From the cell containing the given text, extract its center point as [x, y] coordinate. 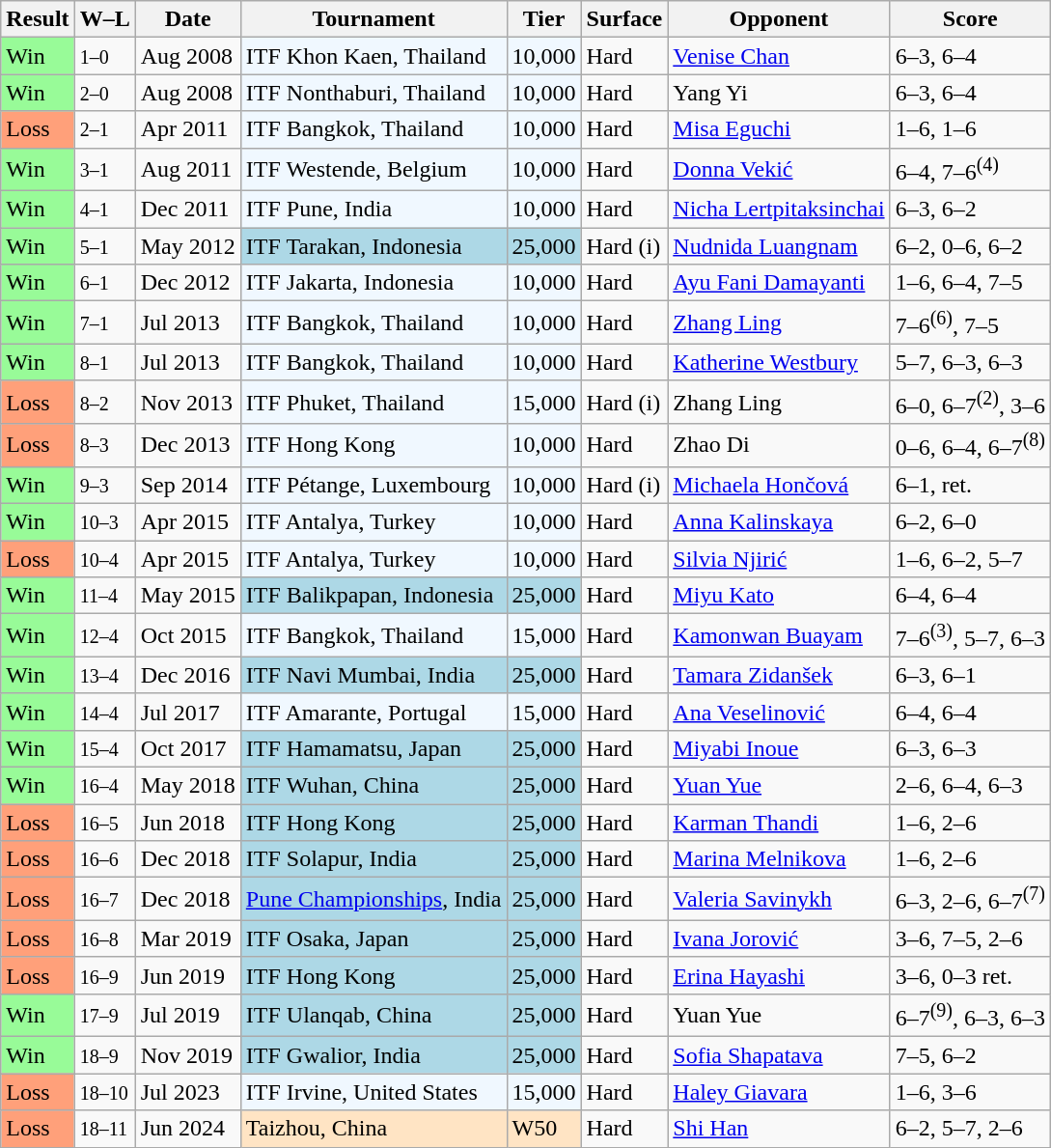
ITF Tarakan, Indonesia [373, 246]
Mar 2019 [187, 938]
Score [970, 19]
6–2, 5–7, 2–6 [970, 1129]
Taizhou, China [373, 1129]
7–6(6), 7–5 [970, 322]
10–3 [104, 522]
ITF Pune, India [373, 210]
Surface [624, 19]
16–6 [104, 859]
1–0 [104, 56]
Yang Yi [779, 93]
May 2015 [187, 596]
16–7 [104, 900]
Nudnida Luangnam [779, 246]
Tamara Zidanšek [779, 675]
Kamonwan Buayam [779, 635]
ITF Westende, Belgium [373, 170]
Ayu Fani Damayanti [779, 283]
9–3 [104, 485]
Oct 2015 [187, 635]
Miyu Kato [779, 596]
4–1 [104, 210]
6–3, 6–3 [970, 748]
6–7(9), 6–3, 6–3 [970, 1016]
ITF Gwalior, India [373, 1055]
7–1 [104, 322]
8–2 [104, 402]
8–3 [104, 446]
ITF Hamamatsu, Japan [373, 748]
Dec 2016 [187, 675]
Donna Vekić [779, 170]
Tournament [373, 19]
Misa Eguchi [779, 129]
Dec 2013 [187, 446]
ITF Jakarta, Indonesia [373, 283]
12–4 [104, 635]
6–3, 6–1 [970, 675]
Jul 2023 [187, 1092]
18–10 [104, 1092]
Katherine Westbury [779, 362]
Result [38, 19]
May 2018 [187, 785]
5–1 [104, 246]
May 2012 [187, 246]
Jul 2017 [187, 712]
6–1, ret. [970, 485]
ITF Ulanqab, China [373, 1016]
1–6, 3–6 [970, 1092]
Date [187, 19]
ITF Nonthaburi, Thailand [373, 93]
Pune Championships, India [373, 900]
6–3, 2–6, 6–7(7) [970, 900]
Michaela Hončová [779, 485]
ITF Pétange, Luxembourg [373, 485]
2–0 [104, 93]
7–5, 6–2 [970, 1055]
Oct 2017 [187, 748]
Dec 2012 [187, 283]
Erina Hayashi [779, 975]
10–4 [104, 559]
1–6, 6–4, 7–5 [970, 283]
Nicha Lertpitaksinchai [779, 210]
Jun 2019 [187, 975]
1–6, 1–6 [970, 129]
Jul 2019 [187, 1016]
13–4 [104, 675]
ITF Osaka, Japan [373, 938]
ITF Amarante, Portugal [373, 712]
16–8 [104, 938]
Apr 2011 [187, 129]
6–4, 7–6(4) [970, 170]
Aug 2011 [187, 170]
ITF Solapur, India [373, 859]
6–1 [104, 283]
7–6(3), 5–7, 6–3 [970, 635]
Jun 2024 [187, 1129]
0–6, 6–4, 6–7(8) [970, 446]
6–3, 6–2 [970, 210]
Jun 2018 [187, 823]
ITF Khon Kaen, Thailand [373, 56]
Ivana Jorović [779, 938]
Nov 2013 [187, 402]
14–4 [104, 712]
ITF Navi Mumbai, India [373, 675]
5–7, 6–3, 6–3 [970, 362]
18–11 [104, 1129]
W50 [544, 1129]
ITF Phuket, Thailand [373, 402]
2–1 [104, 129]
15–4 [104, 748]
ITF Balikpapan, Indonesia [373, 596]
Sep 2014 [187, 485]
W–L [104, 19]
ITF Wuhan, China [373, 785]
3–6, 0–3 ret. [970, 975]
Silvia Njirić [779, 559]
6–2, 0–6, 6–2 [970, 246]
Zhao Di [779, 446]
16–4 [104, 785]
16–9 [104, 975]
Dec 2011 [187, 210]
1–6, 6–2, 5–7 [970, 559]
Karman Thandi [779, 823]
Venise Chan [779, 56]
16–5 [104, 823]
Ana Veselinović [779, 712]
Shi Han [779, 1129]
Anna Kalinskaya [779, 522]
6–2, 6–0 [970, 522]
Opponent [779, 19]
Valeria Savinykh [779, 900]
Nov 2019 [187, 1055]
8–1 [104, 362]
17–9 [104, 1016]
2–6, 6–4, 6–3 [970, 785]
18–9 [104, 1055]
ITF Irvine, United States [373, 1092]
Haley Giavara [779, 1092]
6–0, 6–7(2), 3–6 [970, 402]
3–1 [104, 170]
Sofia Shapatava [779, 1055]
11–4 [104, 596]
3–6, 7–5, 2–6 [970, 938]
Tier [544, 19]
Miyabi Inoue [779, 748]
Marina Melnikova [779, 859]
